Extract the (X, Y) coordinate from the center of the cell holding the provided text.  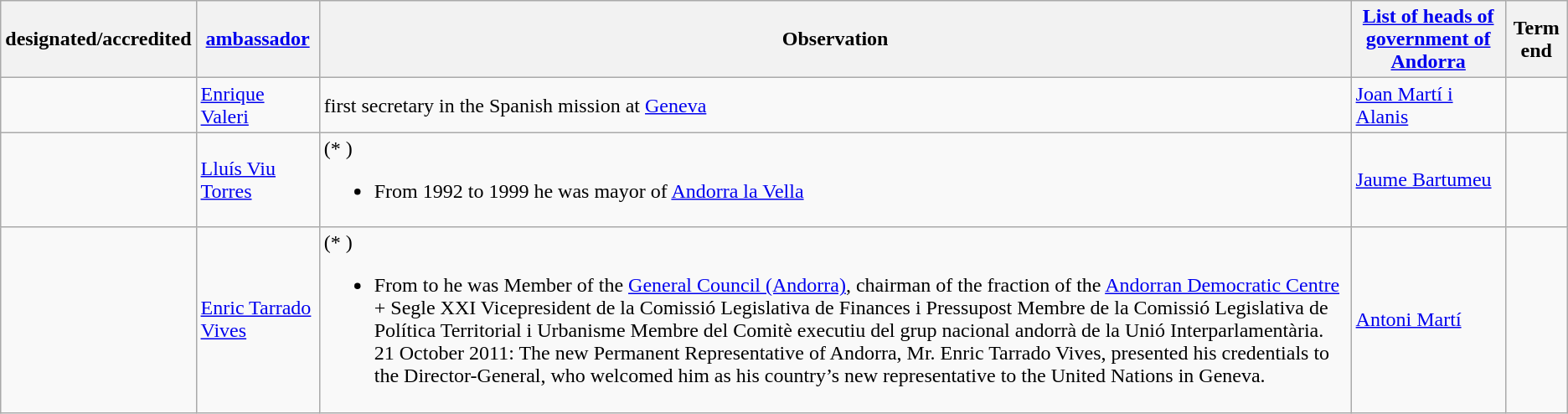
Enrique Valeri (258, 106)
ambassador (258, 39)
first secretary in the Spanish mission at Geneva (835, 106)
Observation (835, 39)
Joan Martí i Alanis (1428, 106)
Lluís Viu Torres (258, 179)
List of heads of government of Andorra (1428, 39)
designated/accredited (99, 39)
Antoni Martí (1428, 320)
Enric Tarrado Vives (258, 320)
(* )From 1992 to 1999 he was mayor of Andorra la Vella (835, 179)
Term end (1536, 39)
Jaume Bartumeu (1428, 179)
